Extract the (X, Y) coordinate from the center of the cell holding the provided text.  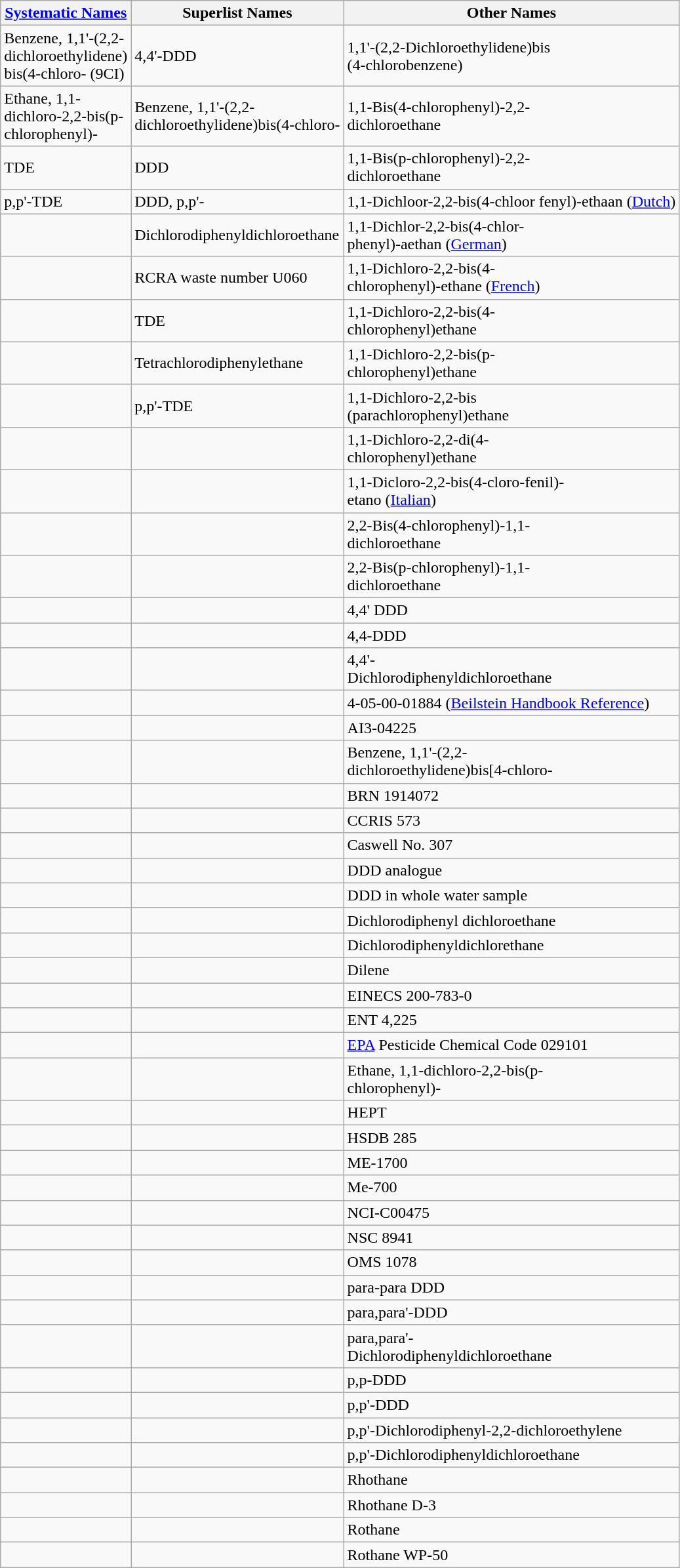
Dichlorodiphenyl dichloroethane (511, 920)
AI3-04225 (511, 728)
Benzene, 1,1'-(2,2-dichloroethylidene)bis(4-chloro- (237, 116)
NCI-C00475 (511, 1213)
Benzene, 1,1'-(2,2-dichloroethylidene)bis(4-chloro- (9CI) (66, 56)
para-para DDD (511, 1287)
1,1-Dichloro-2,2-bis(parachlorophenyl)ethane (511, 405)
Systematic Names (66, 13)
1,1-Dichloro-2,2-bis(4-chlorophenyl)-ethane (French) (511, 278)
1,1-Bis(4-chlorophenyl)-2,2-dichloroethane (511, 116)
p,p'-DDD (511, 1405)
1,1-Bis(p-chlorophenyl)-2,2-dichloroethane (511, 168)
p,p'-Dichlorodiphenyldichloroethane (511, 1455)
1,1'-(2,2-Dichloroethylidene)bis(4-chlorobenzene) (511, 56)
4,4'-Dichlorodiphenyldichloroethane (511, 669)
4,4' DDD (511, 611)
OMS 1078 (511, 1262)
1,1-Dichlor-2,2-bis(4-chlor-phenyl)-aethan (German) (511, 235)
1,1-Dichloro-2,2-bis(p-chlorophenyl)ethane (511, 363)
para,para'-Dichlorodiphenyldichloroethane (511, 1346)
1,1-Dicloro-2,2-bis(4-cloro-fenil)-etano (Italian) (511, 491)
Other Names (511, 13)
Rothane WP-50 (511, 1555)
Me-700 (511, 1188)
Rhothane D-3 (511, 1505)
Superlist Names (237, 13)
Tetrachlorodiphenylethane (237, 363)
4-05-00-01884 (Beilstein Handbook Reference) (511, 703)
Caswell No. 307 (511, 845)
1,1-Dichloro-2,2-bis(4-chlorophenyl)ethane (511, 320)
DDD analogue (511, 870)
Dichlorodiphenyldichloroethane (237, 235)
EINECS 200-783-0 (511, 995)
HSDB 285 (511, 1138)
p,p'-Dichlorodiphenyl-2,2-dichloroethylene (511, 1430)
para,para'-DDD (511, 1312)
Dichlorodiphenyldichlorethane (511, 945)
4,4'-DDD (237, 56)
1,1-Dichloro-2,2-di(4-chlorophenyl)ethane (511, 449)
DDD, p,p'- (237, 201)
4,4-DDD (511, 635)
CCRIS 573 (511, 820)
DDD in whole water sample (511, 895)
ENT 4,225 (511, 1020)
Dilene (511, 970)
HEPT (511, 1113)
Benzene, 1,1'-(2,2-dichloroethylidene)bis[4-chloro- (511, 762)
2,2-Bis(p-chlorophenyl)-1,1-dichloroethane (511, 577)
NSC 8941 (511, 1237)
RCRA waste number U060 (237, 278)
p,p-DDD (511, 1380)
Rhothane (511, 1480)
1,1-Dichloor-2,2-bis(4-chloor fenyl)-ethaan (Dutch) (511, 201)
EPA Pesticide Chemical Code 029101 (511, 1045)
BRN 1914072 (511, 795)
DDD (237, 168)
2,2-Bis(4-chlorophenyl)-1,1-dichloroethane (511, 534)
ME-1700 (511, 1163)
Rothane (511, 1530)
